Return the (X, Y) coordinate for the center point of the cell that contains the specified text.  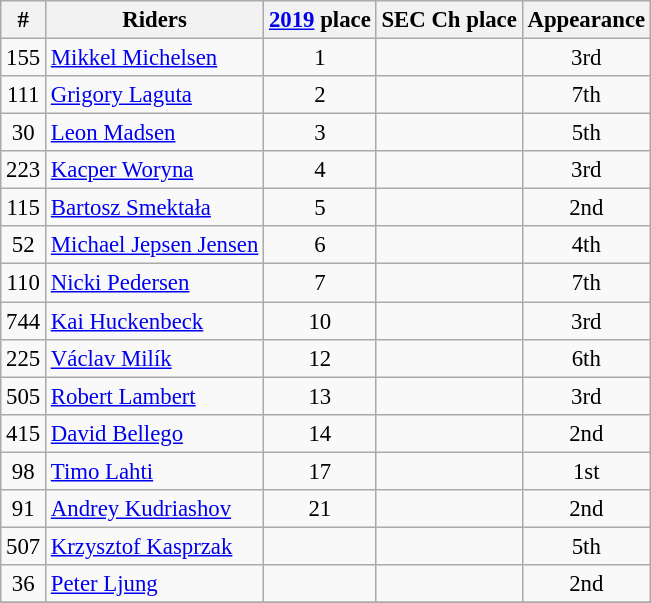
Riders (155, 20)
225 (24, 358)
6 (320, 245)
Kacper Woryna (155, 170)
Krzysztof Kasprzak (155, 546)
7 (320, 283)
Robert Lambert (155, 396)
Leon Madsen (155, 133)
36 (24, 584)
Peter Ljung (155, 584)
4 (320, 170)
Grigory Laguta (155, 95)
Michael Jepsen Jensen (155, 245)
507 (24, 546)
505 (24, 396)
1st (586, 471)
Nicki Pedersen (155, 283)
98 (24, 471)
30 (24, 133)
David Bellego (155, 433)
5 (320, 208)
Timo Lahti (155, 471)
415 (24, 433)
SEC Ch place (449, 20)
# (24, 20)
91 (24, 509)
Andrey Kudriashov (155, 509)
17 (320, 471)
744 (24, 321)
Appearance (586, 20)
Mikkel Michelsen (155, 58)
155 (24, 58)
Václav Milík (155, 358)
2019 place (320, 20)
13 (320, 396)
4th (586, 245)
6th (586, 358)
Bartosz Smektała (155, 208)
2 (320, 95)
52 (24, 245)
111 (24, 95)
3 (320, 133)
223 (24, 170)
Kai Huckenbeck (155, 321)
115 (24, 208)
21 (320, 509)
1 (320, 58)
110 (24, 283)
12 (320, 358)
10 (320, 321)
14 (320, 433)
